Capture the cell that displays the provided text and extract its (X, Y) central coordinate. 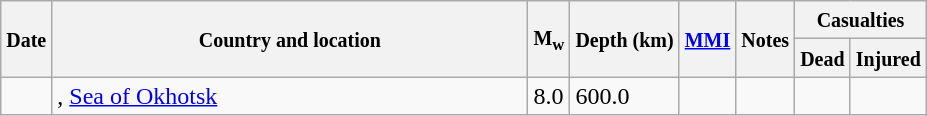
Injured (888, 58)
Notes (766, 39)
Dead (823, 58)
600.0 (624, 96)
Casualties (861, 20)
8.0 (549, 96)
, Sea of Okhotsk (290, 96)
Depth (km) (624, 39)
Country and location (290, 39)
MMI (708, 39)
Mw (549, 39)
Date (26, 39)
